Search for the cell housing the specified text and yield its (x, y) center coordinate. 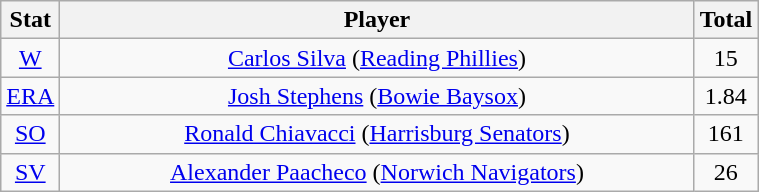
Alexander Paacheco (Norwich Navigators) (377, 172)
SV (30, 172)
Stat (30, 20)
161 (726, 134)
Josh Stephens (Bowie Baysox) (377, 96)
26 (726, 172)
ERA (30, 96)
W (30, 58)
Player (377, 20)
15 (726, 58)
Carlos Silva (Reading Phillies) (377, 58)
Total (726, 20)
Ronald Chiavacci (Harrisburg Senators) (377, 134)
SO (30, 134)
1.84 (726, 96)
